Capture the cell that displays the provided text and extract its [X, Y] central coordinate. 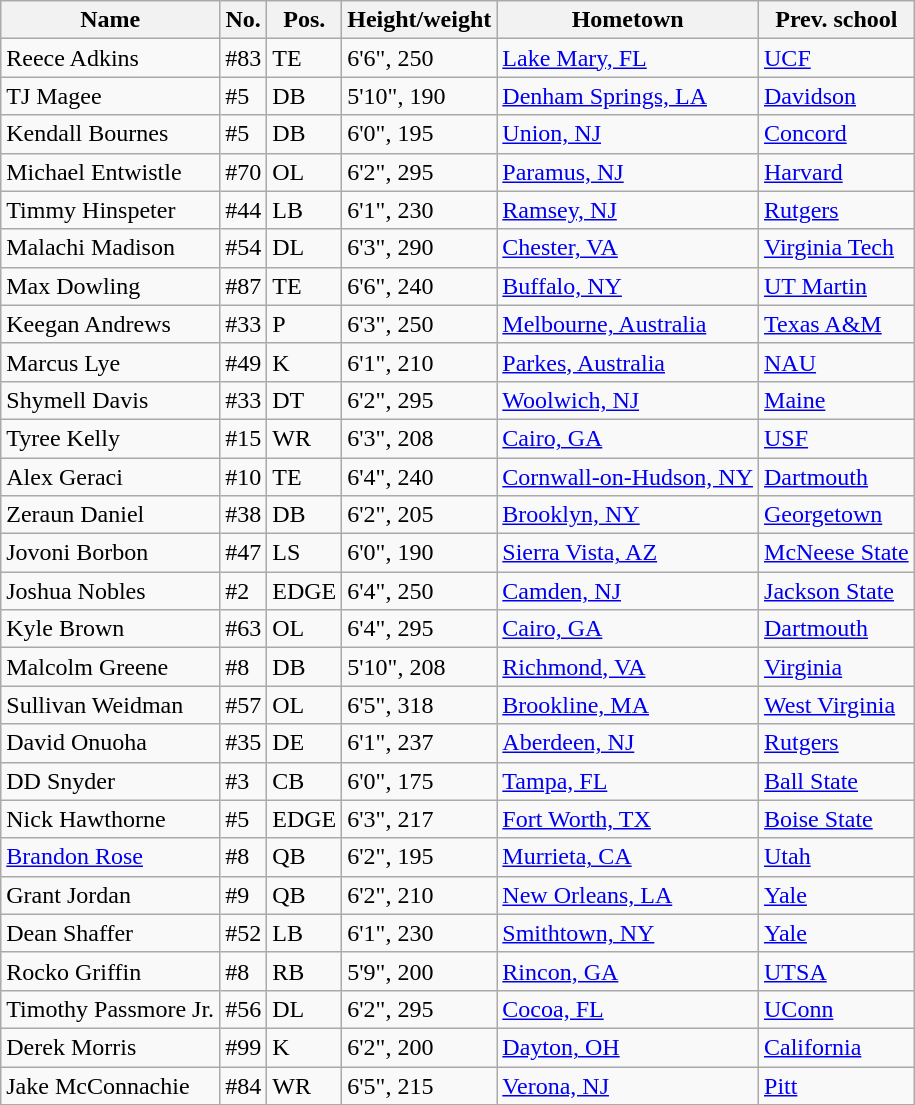
6'3", 290 [420, 248]
6'4", 250 [420, 591]
Kyle Brown [110, 629]
6'5", 318 [420, 705]
CB [304, 781]
6'3", 250 [420, 324]
#54 [244, 248]
Murrieta, CA [628, 857]
Union, NJ [628, 134]
#2 [244, 591]
USF [837, 438]
David Onuoha [110, 743]
5'10", 208 [420, 667]
6'0", 175 [420, 781]
#70 [244, 172]
Max Dowling [110, 286]
Aberdeen, NJ [628, 743]
UConn [837, 1009]
Smithtown, NY [628, 933]
Ball State [837, 781]
Timmy Hinspeter [110, 210]
Dayton, OH [628, 1047]
No. [244, 20]
Georgetown [837, 515]
Texas A&M [837, 324]
Brandon Rose [110, 857]
Timothy Passmore Jr. [110, 1009]
#83 [244, 58]
Cornwall-on-Hudson, NY [628, 477]
Concord [837, 134]
Marcus Lye [110, 362]
#87 [244, 286]
#52 [244, 933]
Maine [837, 400]
Sierra Vista, AZ [628, 553]
#3 [244, 781]
DE [304, 743]
Brookline, MA [628, 705]
Prev. school [837, 20]
Pos. [304, 20]
TJ Magee [110, 96]
Buffalo, NY [628, 286]
Malachi Madison [110, 248]
5'9", 200 [420, 971]
DD Snyder [110, 781]
UTSA [837, 971]
Sullivan Weidman [110, 705]
Paramus, NJ [628, 172]
Davidson [837, 96]
Zeraun Daniel [110, 515]
New Orleans, LA [628, 895]
Jackson State [837, 591]
#15 [244, 438]
Chester, VA [628, 248]
Harvard [837, 172]
6'2", 195 [420, 857]
California [837, 1047]
Grant Jordan [110, 895]
Lake Mary, FL [628, 58]
6'4", 240 [420, 477]
6'5", 215 [420, 1085]
Hometown [628, 20]
6'0", 195 [420, 134]
Rincon, GA [628, 971]
West Virginia [837, 705]
Fort Worth, TX [628, 819]
6'2", 210 [420, 895]
Utah [837, 857]
Derek Morris [110, 1047]
Michael Entwistle [110, 172]
#9 [244, 895]
6'2", 200 [420, 1047]
Reece Adkins [110, 58]
McNeese State [837, 553]
NAU [837, 362]
RB [304, 971]
6'3", 208 [420, 438]
Parkes, Australia [628, 362]
6'2", 205 [420, 515]
Virginia Tech [837, 248]
UT Martin [837, 286]
Jovoni Borbon [110, 553]
Joshua Nobles [110, 591]
6'6", 240 [420, 286]
Denham Springs, LA [628, 96]
Ramsey, NJ [628, 210]
#35 [244, 743]
LS [304, 553]
UCF [837, 58]
Cocoa, FL [628, 1009]
Tampa, FL [628, 781]
#47 [244, 553]
Richmond, VA [628, 667]
6'4", 295 [420, 629]
6'6", 250 [420, 58]
Tyree Kelly [110, 438]
Shymell Davis [110, 400]
#56 [244, 1009]
Boise State [837, 819]
Camden, NJ [628, 591]
Malcolm Greene [110, 667]
Woolwich, NJ [628, 400]
Pitt [837, 1085]
6'1", 237 [420, 743]
Rocko Griffin [110, 971]
Nick Hawthorne [110, 819]
P [304, 324]
6'1", 210 [420, 362]
Melbourne, Australia [628, 324]
Keegan Andrews [110, 324]
Verona, NJ [628, 1085]
6'3", 217 [420, 819]
DT [304, 400]
Name [110, 20]
Dean Shaffer [110, 933]
Kendall Bournes [110, 134]
Alex Geraci [110, 477]
#99 [244, 1047]
#10 [244, 477]
#44 [244, 210]
Height/weight [420, 20]
Jake McConnachie [110, 1085]
6'0", 190 [420, 553]
Brooklyn, NY [628, 515]
#84 [244, 1085]
#49 [244, 362]
#63 [244, 629]
Virginia [837, 667]
#38 [244, 515]
#57 [244, 705]
5'10", 190 [420, 96]
